Locate the cell with the specified text and output its (x, y) center coordinate. 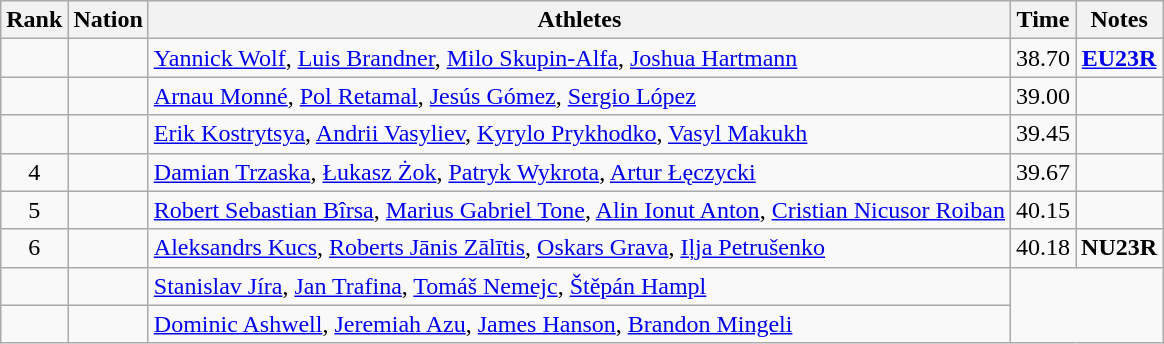
39.67 (1042, 172)
Robert Sebastian Bîrsa, Marius Gabriel Tone, Alin Ionut Anton, Cristian Nicusor Roiban (579, 210)
Athletes (579, 20)
Notes (1120, 20)
EU23R (1120, 58)
40.15 (1042, 210)
5 (34, 210)
38.70 (1042, 58)
39.45 (1042, 134)
Arnau Monné, Pol Retamal, Jesús Gómez, Sergio López (579, 96)
Dominic Ashwell, Jeremiah Azu, James Hanson, Brandon Mingeli (579, 324)
Aleksandrs Kucs, Roberts Jānis Zālītis, Oskars Grava, Iļja Petrušenko (579, 248)
40.18 (1042, 248)
NU23R (1120, 248)
39.00 (1042, 96)
Time (1042, 20)
Yannick Wolf, Luis Brandner, Milo Skupin-Alfa, Joshua Hartmann (579, 58)
Damian Trzaska, Łukasz Żok, Patryk Wykrota, Artur Łęczycki (579, 172)
Erik Kostrytsya, Andrii Vasyliev, Kyrylo Prykhodko, Vasyl Makukh (579, 134)
Rank (34, 20)
4 (34, 172)
Stanislav Jíra, Jan Trafina, Tomáš Nemejc, Štěpán Hampl (579, 286)
6 (34, 248)
Nation (108, 20)
